From the cell containing the given text, extract its center point as [X, Y] coordinate. 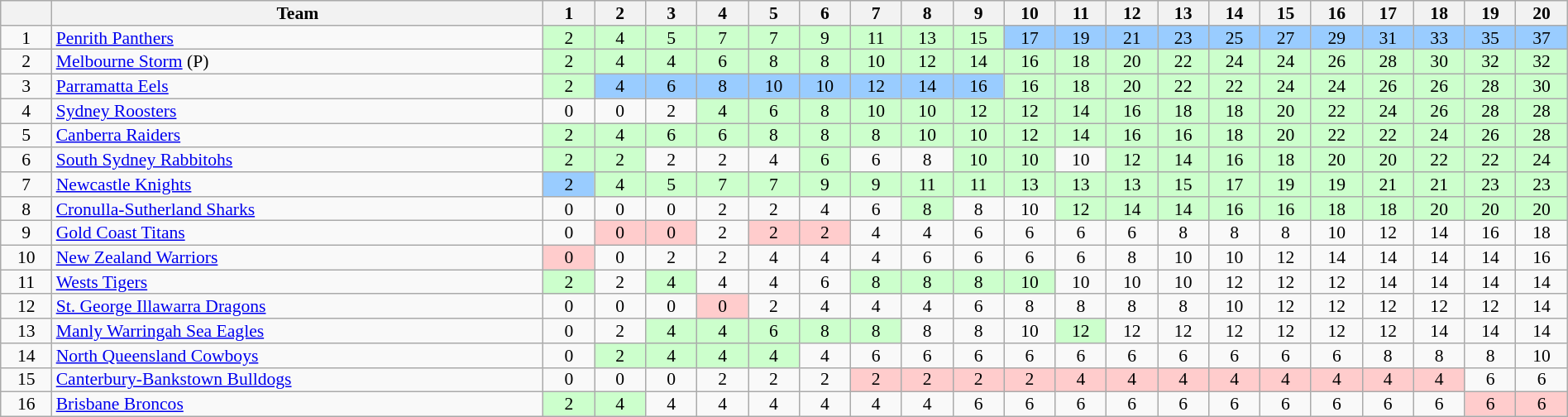
Team [298, 13]
27 [1285, 38]
Manly Warringah Sea Eagles [298, 331]
37 [1542, 38]
Canterbury-Bankstown Bulldogs [298, 380]
Gold Coast Titans [298, 233]
North Queensland Cowboys [298, 356]
Newcastle Knights [298, 185]
Parramatta Eels [298, 87]
Canberra Raiders [298, 136]
Melbourne Storm (P) [298, 62]
Brisbane Broncos [298, 405]
35 [1490, 38]
29 [1336, 38]
New Zealand Warriors [298, 258]
Sydney Roosters [298, 111]
St. George Illawarra Dragons [298, 307]
South Sydney Rabbitohs [298, 160]
25 [1235, 38]
Penrith Panthers [298, 38]
Wests Tigers [298, 282]
Cronulla-Sutherland Sharks [298, 209]
31 [1388, 38]
33 [1439, 38]
